Return (x, y) of the center of cell containing provided text 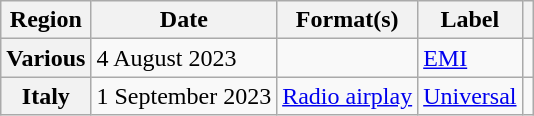
EMI (470, 58)
Format(s) (348, 20)
Universal (470, 96)
Italy (46, 96)
4 August 2023 (184, 58)
Label (470, 20)
Radio airplay (348, 96)
1 September 2023 (184, 96)
Various (46, 58)
Region (46, 20)
Date (184, 20)
